Locate the cell with the specified text and output its (x, y) center coordinate. 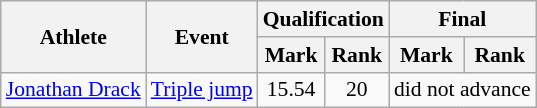
Triple jump (202, 90)
Final (462, 19)
15.54 (292, 90)
Qualification (324, 19)
did not advance (462, 90)
Jonathan Drack (74, 90)
Event (202, 36)
Athlete (74, 36)
20 (357, 90)
